Detect which cell encompasses the target text, then output its (X, Y) center coordinate. 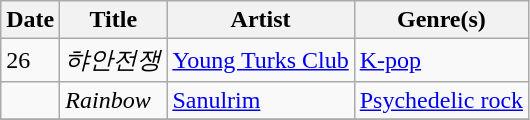
Psychedelic rock (441, 100)
햐안전쟁 (114, 60)
26 (30, 60)
K-pop (441, 60)
Genre(s) (441, 20)
Young Turks Club (260, 60)
Title (114, 20)
Rainbow (114, 100)
Artist (260, 20)
Date (30, 20)
Sanulrim (260, 100)
